Capture the cell that displays the provided text and extract its (X, Y) central coordinate. 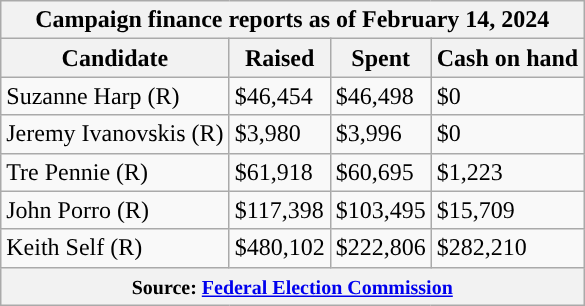
$15,709 (507, 210)
$3,996 (380, 134)
$117,398 (280, 210)
$61,918 (280, 172)
John Porro (R) (115, 210)
Cash on hand (507, 58)
Candidate (115, 58)
$60,695 (380, 172)
Spent (380, 58)
Source: Federal Election Commission (292, 286)
$1,223 (507, 172)
$282,210 (507, 248)
$46,454 (280, 96)
Raised (280, 58)
Jeremy Ivanovskis (R) (115, 134)
$480,102 (280, 248)
Suzanne Harp (R) (115, 96)
Tre Pennie (R) (115, 172)
$46,498 (380, 96)
$3,980 (280, 134)
$103,495 (380, 210)
$222,806 (380, 248)
Keith Self (R) (115, 248)
Campaign finance reports as of February 14, 2024 (292, 20)
